Capture the cell that displays the provided text and extract its [X, Y] central coordinate. 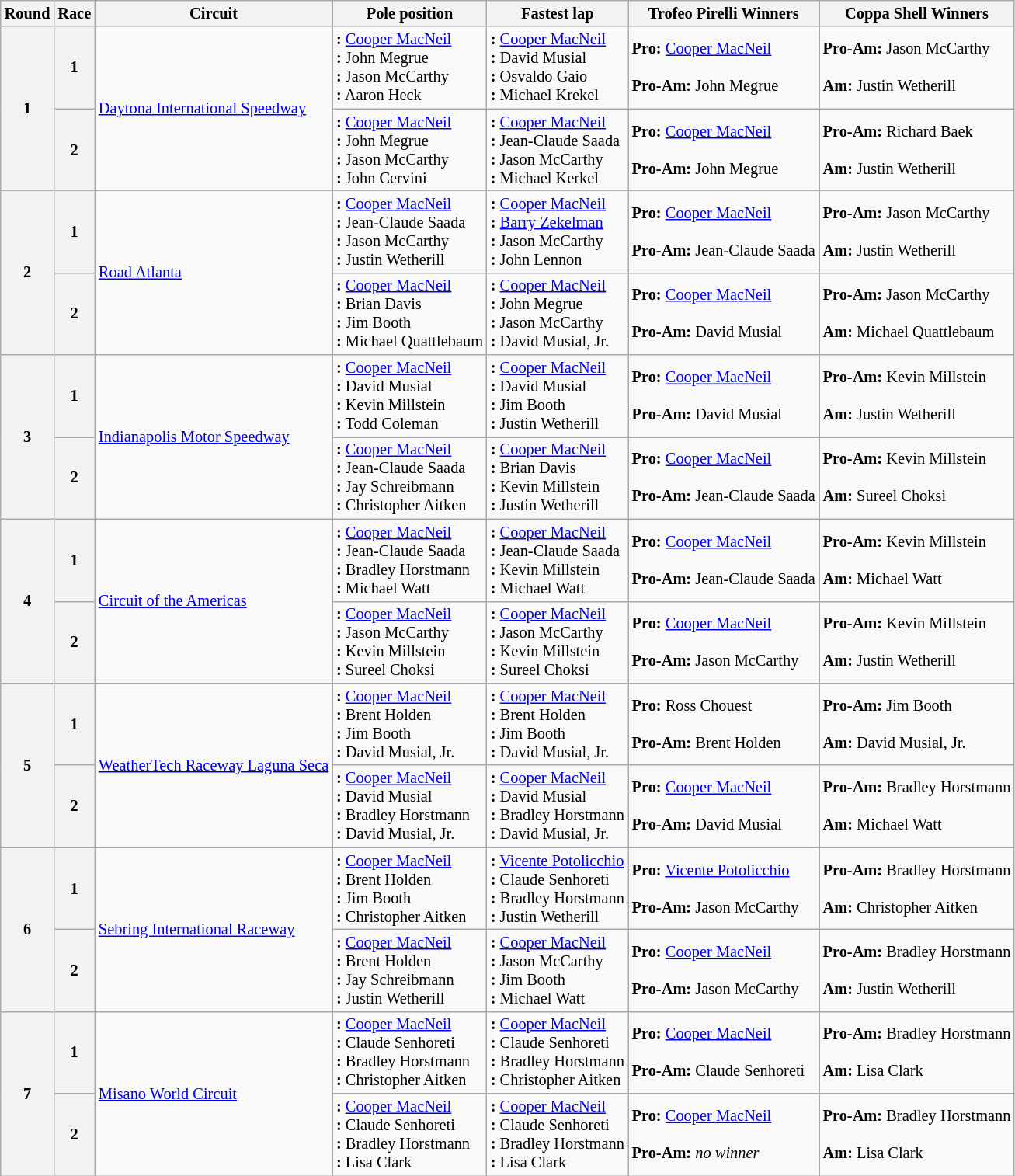
WeatherTech Raceway Laguna Seca [214, 764]
Pro-Am: Jason McCarthyAm: Michael Quattlebaum [917, 314]
Pro-Am: Bradley HorstmannAm: Michael Watt [917, 806]
6 [28, 929]
: Cooper MacNeil: Jean-Claude Saada: Jason McCarthy: Justin Wetherill [410, 231]
Pro-Am: Bradley HorstmannAm: Christopher Aitken [917, 889]
3 [28, 437]
Circuit [214, 13]
Pro-Am: Bradley HorstmannAm: Justin Wetherill [917, 970]
Trofeo Pirelli Winners [724, 13]
: Cooper MacNeil: Jean-Claude Saada: Jay Schreibmann: Christopher Aitken [410, 478]
Indianapolis Motor Speedway [214, 437]
5 [28, 764]
: Cooper MacNeil: John Megrue: Jason McCarthy: David Musial, Jr. [558, 314]
Pro-Am: Kevin MillsteinAm: Michael Watt [917, 560]
: Cooper MacNeil: Jason McCarthy: Jim Booth: Michael Watt [558, 970]
Race [75, 13]
: Cooper MacNeil: Brian Davis: Kevin Millstein: Justin Wetherill [558, 478]
: Cooper MacNeil: Barry Zekelman: Jason McCarthy: John Lennon [558, 231]
: Cooper MacNeil: David Musial: Osvaldo Gaio: Michael Krekel [558, 68]
Pro-Am: Jim BoothAm: David Musial, Jr. [917, 724]
7 [28, 1094]
Sebring International Raceway [214, 929]
Misano World Circuit [214, 1094]
: Cooper MacNeil: Brent Holden: Jay Schreibmann: Justin Wetherill [410, 970]
Round [28, 13]
Pro: Vicente PotolicchioPro-Am: Jason McCarthy [724, 889]
: Cooper MacNeil: David Musial: Jim Booth: Justin Wetherill [558, 396]
4 [28, 601]
: Cooper MacNeil: John Megrue: Jason McCarthy: Aaron Heck [410, 68]
Daytona International Speedway [214, 109]
Pro: Ross ChouestPro-Am: Brent Holden [724, 724]
: Cooper MacNeil: Brent Holden: Jim Booth: Christopher Aitken [410, 889]
: Cooper MacNeil: Brian Davis: Jim Booth: Michael Quattlebaum [410, 314]
Circuit of the Americas [214, 601]
Pro-Am: Kevin MillsteinAm: Sureel Choksi [917, 478]
Pro-Am: Richard BaekAm: Justin Wetherill [917, 150]
Road Atlanta [214, 272]
Fastest lap [558, 13]
: Cooper MacNeil: David Musial: Kevin Millstein: Todd Coleman [410, 396]
Pro: Cooper MacNeilPro-Am: Claude Senhoreti [724, 1052]
: Cooper MacNeil: John Megrue: Jason McCarthy: John Cervini [410, 150]
Pro: Cooper MacNeilPro-Am: no winner [724, 1135]
Coppa Shell Winners [917, 13]
: Cooper MacNeil: Jean-Claude Saada: Bradley Horstmann: Michael Watt [410, 560]
: Cooper MacNeil: Jean-Claude Saada: Jason McCarthy: Michael Kerkel [558, 150]
: Vicente Potolicchio: Claude Senhoreti: Bradley Horstmann: Justin Wetherill [558, 889]
: Cooper MacNeil: Jean-Claude Saada: Kevin Millstein: Michael Watt [558, 560]
Pole position [410, 13]
